Locate the cell with the specified text and output its (X, Y) center coordinate. 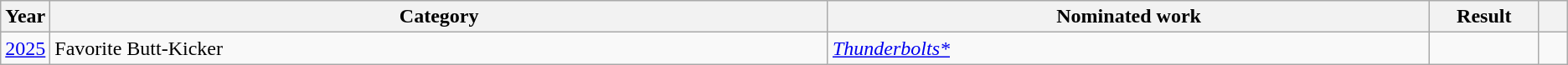
Thunderbolts* (1128, 48)
Nominated work (1128, 17)
2025 (25, 48)
Result (1484, 17)
Category (439, 17)
Year (25, 17)
Favorite Butt-Kicker (439, 48)
